Find where the given text appears and provide that cell's center as (X, Y) coordinate. 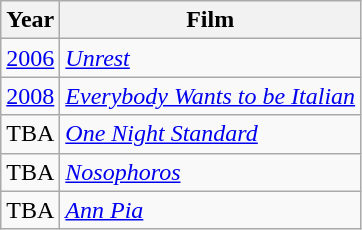
One Night Standard (210, 134)
2008 (30, 96)
Unrest (210, 58)
2006 (30, 58)
Nosophoros (210, 172)
Ann Pia (210, 210)
Film (210, 20)
Everybody Wants to be Italian (210, 96)
Year (30, 20)
